From the cell containing the given text, extract its center point as [x, y] coordinate. 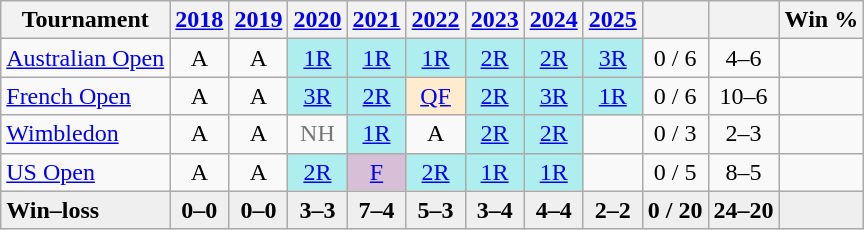
2025 [612, 20]
24–20 [744, 210]
5–3 [436, 210]
NH [318, 134]
7–4 [376, 210]
Win–loss [86, 210]
Wimbledon [86, 134]
2021 [376, 20]
Win % [822, 20]
8–5 [744, 172]
Tournament [86, 20]
2020 [318, 20]
3–4 [494, 210]
4–6 [744, 58]
2019 [258, 20]
QF [436, 96]
2024 [554, 20]
2022 [436, 20]
US Open [86, 172]
10–6 [744, 96]
2–3 [744, 134]
3–3 [318, 210]
4–4 [554, 210]
0 / 3 [675, 134]
0 / 20 [675, 210]
French Open [86, 96]
2–2 [612, 210]
2023 [494, 20]
F [376, 172]
2018 [200, 20]
0 / 5 [675, 172]
Australian Open [86, 58]
